Identify which cell holds the provided text, then report its [X, Y] central coordinate. 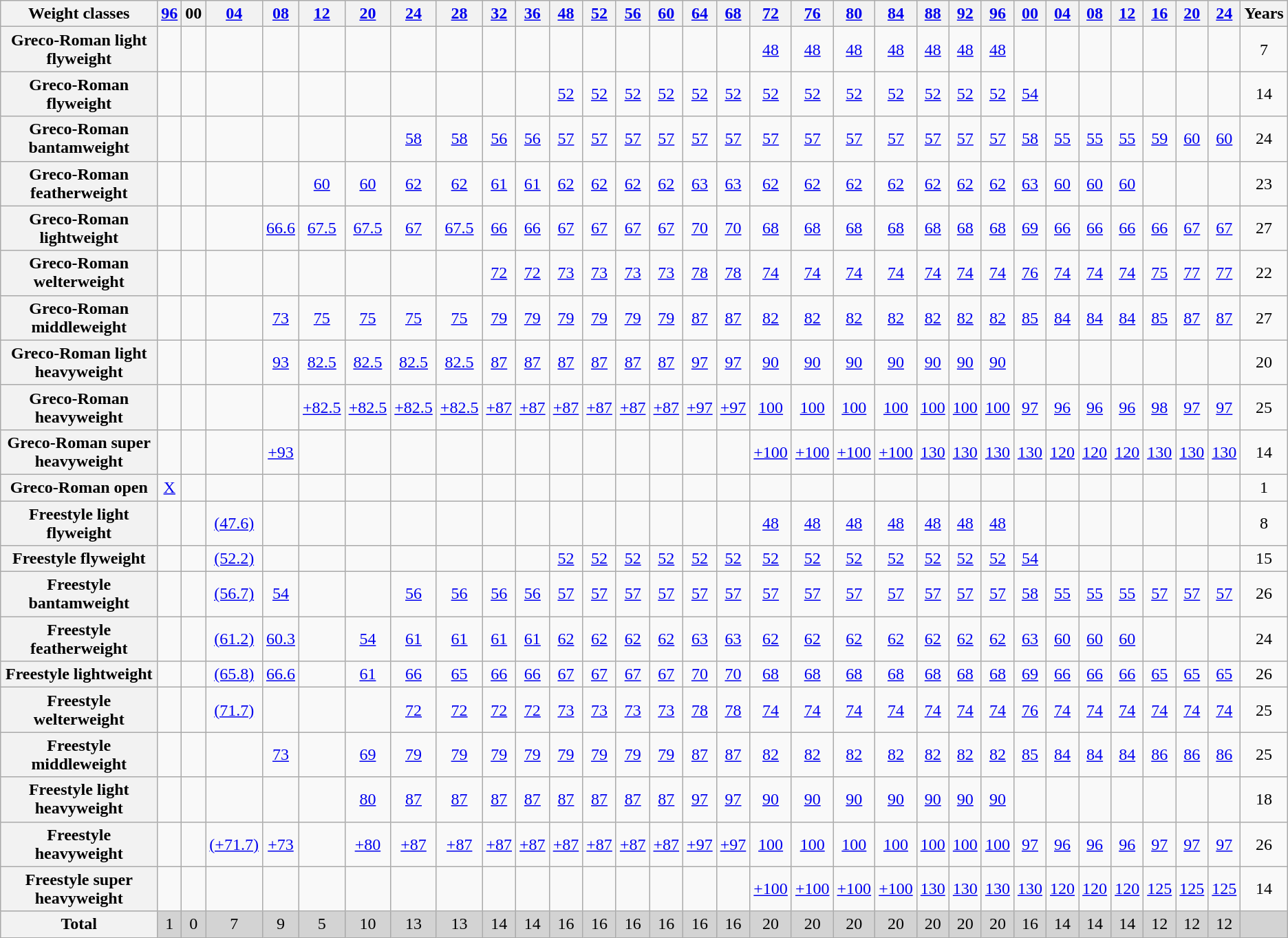
22 [1264, 273]
60.3 [281, 639]
Greco-Roman featherweight [79, 183]
18 [1264, 800]
Greco-Roman heavyweight [79, 407]
+93 [281, 451]
9 [281, 924]
98 [1160, 407]
Freestyle light heavyweight [79, 800]
Total [79, 924]
Freestyle featherweight [79, 639]
Greco-Roman light flyweight [79, 50]
10 [367, 924]
(71.7) [234, 710]
(52.2) [234, 559]
(56.7) [234, 595]
Greco-Roman bantamweight [79, 139]
Freestyle heavyweight [79, 844]
92 [965, 14]
23 [1264, 183]
Weight classes [79, 14]
(+71.7) [234, 844]
+80 [367, 844]
36 [533, 14]
Greco-Roman light heavyweight [79, 362]
88 [933, 14]
8 [1264, 523]
Freestyle lightweight [79, 674]
0 [194, 924]
Freestyle super heavyweight [79, 889]
Greco-Roman open [79, 487]
32 [500, 14]
(65.8) [234, 674]
Greco-Roman super heavyweight [79, 451]
Freestyle middleweight [79, 754]
15 [1264, 559]
Greco-Roman lightweight [79, 228]
+73 [281, 844]
Freestyle light flyweight [79, 523]
Years [1264, 14]
Greco-Roman middleweight [79, 318]
64 [700, 14]
5 [322, 924]
Freestyle flyweight [79, 559]
Freestyle bantamweight [79, 595]
28 [460, 14]
(47.6) [234, 523]
(61.2) [234, 639]
Freestyle welterweight [79, 710]
X [169, 487]
Greco-Roman welterweight [79, 273]
93 [281, 362]
59 [1160, 139]
Greco-Roman flyweight [79, 94]
